From the cell containing the given text, extract its center point as (X, Y) coordinate. 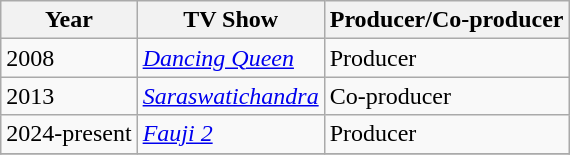
2008 (69, 58)
Fauji 2 (230, 134)
TV Show (230, 20)
Dancing Queen (230, 58)
2024-present (69, 134)
Producer/Co-producer (446, 20)
2013 (69, 96)
Saraswatichandra (230, 96)
Year (69, 20)
Co-producer (446, 96)
